Output the [x, y] coordinate of the center of the cell containing the given text.  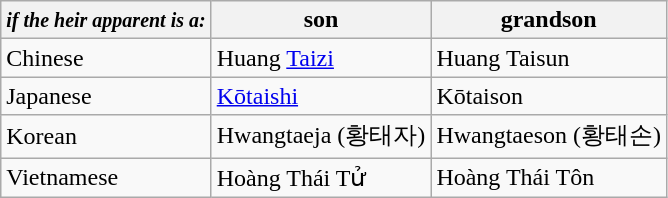
Vietnamese [106, 178]
Hoàng Thái Tôn [549, 178]
Hwangtaeson (황태손) [549, 136]
Huang Taisun [549, 58]
Huang Taizi [321, 58]
grandson [549, 20]
if the heir apparent is a: [106, 20]
Hoàng Thái Tử [321, 178]
Chinese [106, 58]
Hwangtaeja (황태자) [321, 136]
Korean [106, 136]
Japanese [106, 96]
son [321, 20]
Kōtaison [549, 96]
Kōtaishi [321, 96]
